Return the (X, Y) coordinate for the center point of the cell that contains the specified text.  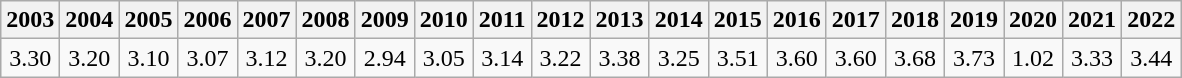
2004 (90, 20)
3.44 (1152, 58)
1.02 (1034, 58)
2016 (796, 20)
2018 (914, 20)
2020 (1034, 20)
2009 (384, 20)
2014 (678, 20)
3.25 (678, 58)
3.22 (560, 58)
3.12 (266, 58)
3.14 (502, 58)
3.07 (208, 58)
2011 (502, 20)
3.30 (30, 58)
3.10 (148, 58)
3.05 (444, 58)
2012 (560, 20)
2007 (266, 20)
2010 (444, 20)
3.73 (974, 58)
2022 (1152, 20)
2.94 (384, 58)
3.51 (738, 58)
2003 (30, 20)
2017 (856, 20)
2021 (1092, 20)
2005 (148, 20)
2019 (974, 20)
3.38 (620, 58)
3.68 (914, 58)
3.33 (1092, 58)
2006 (208, 20)
2008 (326, 20)
2015 (738, 20)
2013 (620, 20)
